From the cell containing the given text, extract its center point as [x, y] coordinate. 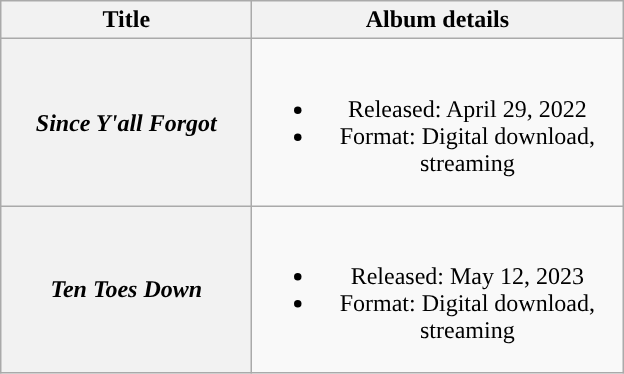
Released: April 29, 2022Format: Digital download, streaming [438, 122]
Title [126, 20]
Released: May 12, 2023Format: Digital download, streaming [438, 290]
Since Y'all Forgot [126, 122]
Album details [438, 20]
Ten Toes Down [126, 290]
